Output the [x, y] coordinate of the center of the cell containing the given text.  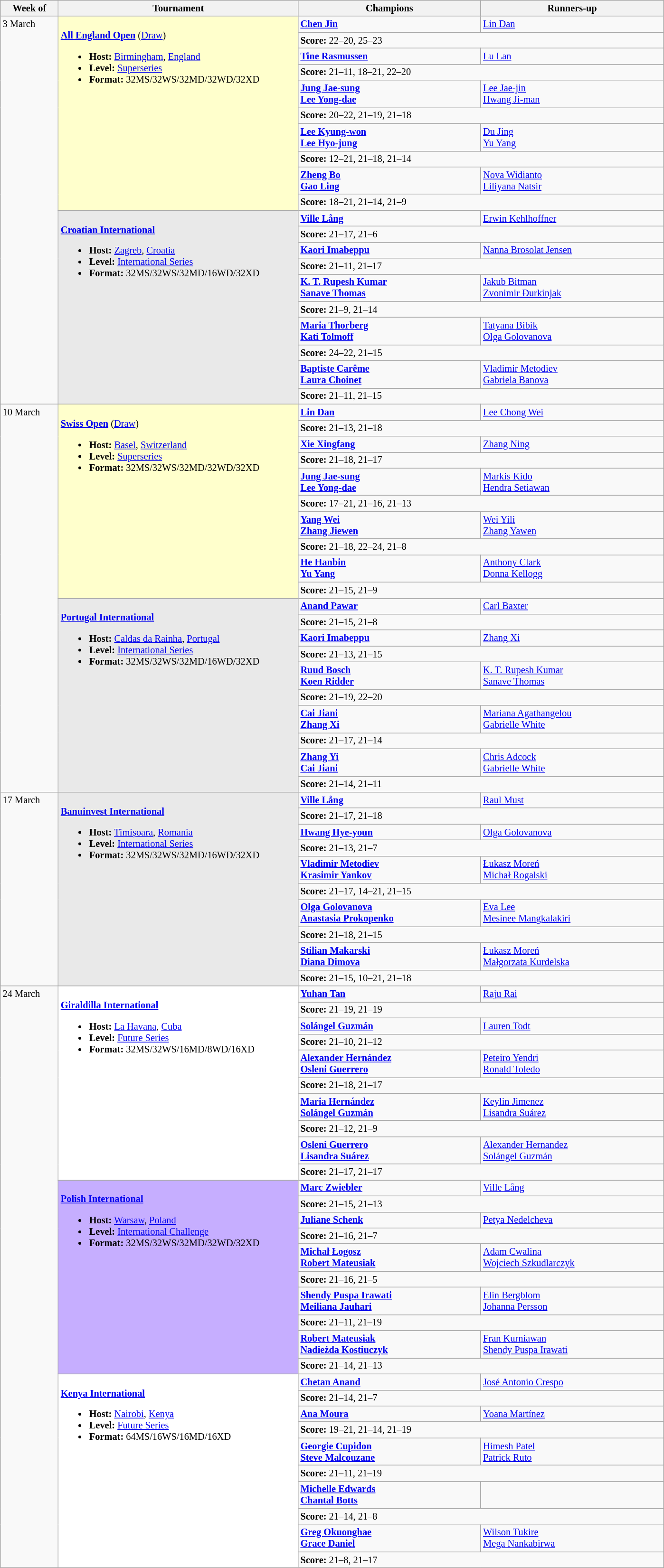
Tournament [179, 8]
Score: 21–17, 21–14 [481, 741]
Runners-up [572, 8]
Score: 21–18, 21–15 [481, 935]
Score: 19–21, 21–14, 21–19 [481, 1430]
Score: 21–10, 21–12 [481, 1042]
Score: 21–13, 21–15 [481, 654]
Zhang Xi [572, 638]
All England Open (Draw)Host: Birmingham, EnglandLevel: SuperseriesFormat: 32MS/32WS/32MD/32WD/32XD [179, 113]
Kenya InternationalHost: Nairobi, KenyaLevel: Future SeriesFormat: 64MS/16WS/16MD/16XD [179, 1471]
Score: 21–19, 22–20 [481, 697]
Score: 21–19, 21–19 [481, 1010]
Champions [389, 8]
Score: 21–16, 21–5 [481, 1279]
Score: 21–14, 21–8 [481, 1517]
Score: 21–15, 21–13 [481, 1204]
Tatyana Bibik Olga Golovanova [572, 331]
Michał Łogosz Robert Mateusiak [389, 1258]
Keylin Jimenez Lisandra Suárez [572, 1107]
Erwin Kehlhoffner [572, 218]
Score: 21–8, 21–17 [481, 1560]
Alexander Hernandez Solángel Guzmán [572, 1150]
Score: 21–11, 21–17 [481, 266]
Ruud Bosch Koen Ridder [389, 676]
Cai Jiani Zhang Xi [389, 719]
Anand Pawar [389, 606]
Mariana Agathangelou Gabrielle White [572, 719]
Score: 20–22, 21–19, 21–18 [481, 115]
Giraldilla InternationalHost: La Havana, CubaLevel: Future SeriesFormat: 32MS/32WS/16MD/8WD/16XD [179, 1083]
Hwang Hye-youn [389, 832]
Petya Nedelcheva [572, 1220]
Lee Chong Wei [572, 412]
Adam Cwalina Wojciech Szkudlarczyk [572, 1258]
Himesh Patel Patrick Ruto [572, 1452]
3 March [29, 210]
Zheng Bo Gao Ling [389, 180]
Portugal InternationalHost: Caldas da Rainha, PortugalLevel: International SeriesFormat: 32MS/32WS/32MD/16WD/32XD [179, 695]
Greg Okuonghae Grace Daniel [389, 1538]
Osleni Guerrero Lisandra Suárez [389, 1150]
Fran Kurniawan Shendy Puspa Irawati [572, 1344]
Elin Bergblom Johanna Persson [572, 1301]
Yang Wei Zhang Jiewen [389, 525]
Score: 21–17, 21–17 [481, 1172]
Score: 21–14, 21–7 [481, 1398]
Juliane Schenk [389, 1220]
Raul Must [572, 800]
Score: 21–16, 21–7 [481, 1236]
Score: 21–13, 21–18 [481, 428]
Score: 21–17, 14–21, 21–15 [481, 892]
Ana Moura [389, 1414]
Lee Jae-jin Hwang Ji-man [572, 94]
Lee Kyung-won Lee Hyo-jung [389, 137]
Score: 21–11, 21–15 [481, 396]
Score: 21–15, 10–21, 21–18 [481, 978]
Chen Jin [389, 24]
He Hanbin Yu Yang [389, 568]
Wei Yili Zhang Yawen [572, 525]
Zhang Yi Cai Jiani [389, 762]
Yuhan Tan [389, 994]
Olga Golovanova [572, 832]
Score: 21–11, 18–21, 22–20 [481, 72]
José Antonio Crespo [572, 1382]
Peteiro Yendri Ronald Toledo [572, 1063]
Score: 24–22, 21–15 [481, 353]
Croatian InternationalHost: Zagreb, CroatiaLevel: International SeriesFormat: 32MS/32WS/32MD/16WD/32XD [179, 308]
Score: 21–9, 21–14 [481, 310]
Score: 21–15, 21–9 [481, 590]
Baptiste Carême Laura Choinet [389, 375]
Vladimir Metodiev Gabriela Banova [572, 375]
Tine Rasmussen [389, 56]
Zhang Ning [572, 444]
Markis Kido Hendra Setiawan [572, 482]
24 March [29, 1277]
Score: 22–20, 25–23 [481, 40]
Polish InternationalHost: Warsaw, PolandLevel: International ChallengeFormat: 32MS/32WS/32MD/32WD/32XD [179, 1277]
Score: 21–12, 21–9 [481, 1128]
Łukasz Moreń Małgorzata Kurdelska [572, 957]
Lauren Todt [572, 1026]
Robert Mateusiak Nadieżda Kostiuczyk [389, 1344]
Anthony Clark Donna Kellogg [572, 568]
Raju Rai [572, 994]
Chris Adcock Gabrielle White [572, 762]
Łukasz Moreń Michał Rogalski [572, 870]
Nova Widianto Liliyana Natsir [572, 180]
Score: 12–21, 21–18, 21–14 [481, 159]
Yoana Martínez [572, 1414]
Week of [29, 8]
Nanna Brosolat Jensen [572, 250]
Swiss Open (Draw)Host: Basel, SwitzerlandLevel: SuperseriesFormat: 32MS/32WS/32MD/32WD/32XD [179, 501]
Chetan Anand [389, 1382]
Vladimir Metodiev Krasimir Yankov [389, 870]
Michelle Edwards Chantal Botts [389, 1495]
Maria Hernández Solángel Guzmán [389, 1107]
Score: 21–17, 21–18 [481, 816]
Score: 21–18, 22–24, 21–8 [481, 547]
Banuinvest InternationalHost: Timișoara, RomaniaLevel: International SeriesFormat: 32MS/32WS/32MD/16WD/32XD [179, 889]
Wilson Tukire Mega Nankabirwa [572, 1538]
Score: 21–14, 21–13 [481, 1366]
Lu Lan [572, 56]
Score: 18–21, 21–14, 21–9 [481, 202]
Jakub Bitman Zvonimir Đurkinjak [572, 288]
Xie Xingfang [389, 444]
Score: 21–14, 21–11 [481, 784]
Score: 21–15, 21–8 [481, 622]
17 March [29, 889]
Alexander Hernández Osleni Guerrero [389, 1063]
Eva Lee Mesinee Mangkalakiri [572, 913]
Score: 21–17, 21–6 [481, 234]
Score: 17–21, 21–16, 21–13 [481, 503]
Carl Baxter [572, 606]
Score: 21–13, 21–7 [481, 848]
Maria Thorberg Kati Tolmoff [389, 331]
Georgie Cupidon Steve Malcouzane [389, 1452]
Marc Zwiebler [389, 1188]
Stilian Makarski Diana Dimova [389, 957]
Du Jing Yu Yang [572, 137]
10 March [29, 598]
Solángel Guzmán [389, 1026]
Olga Golovanova Anastasia Prokopenko [389, 913]
Shendy Puspa Irawati Meiliana Jauhari [389, 1301]
